Pinpoint the cell where the given text exists, returning its (X, Y) midpoint coordinate. 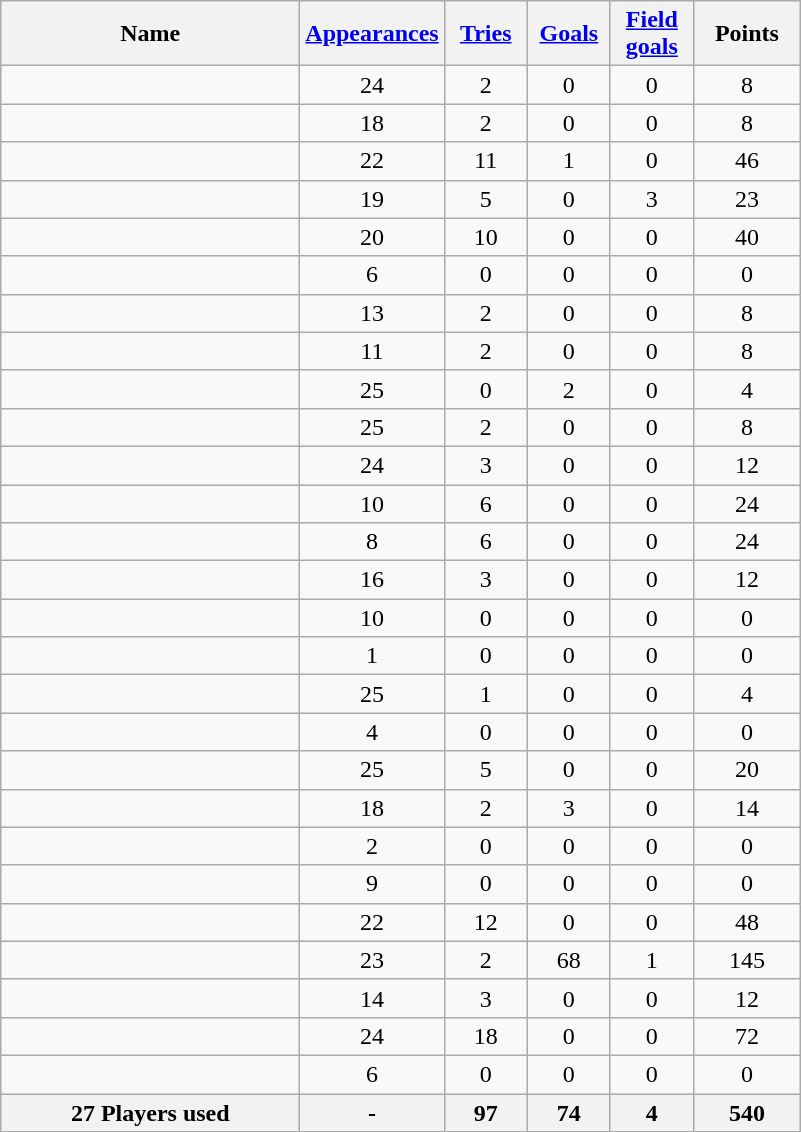
9 (372, 884)
27 Players used (150, 1113)
74 (568, 1113)
145 (746, 960)
540 (746, 1113)
97 (486, 1113)
Name (150, 34)
Goals (568, 34)
Field goals (652, 34)
13 (372, 313)
40 (746, 237)
19 (372, 199)
Points (746, 34)
72 (746, 1036)
16 (372, 580)
- (372, 1113)
Appearances (372, 34)
48 (746, 922)
46 (746, 161)
68 (568, 960)
Tries (486, 34)
